Locate the cell with the specified text and output its (X, Y) center coordinate. 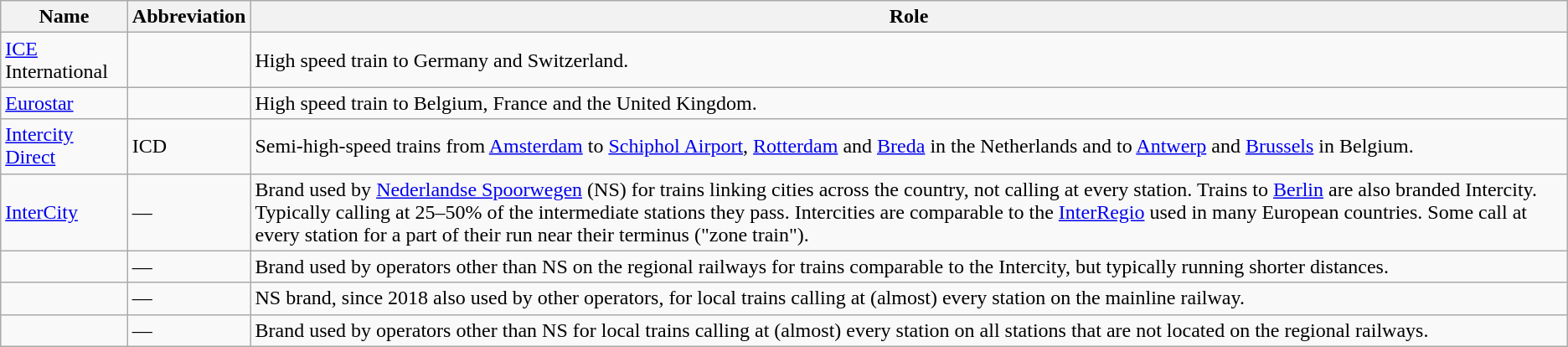
Brand used by operators other than NS on the regional railways for trains comparable to the Intercity, but typically running shorter distances. (909, 267)
Name (64, 17)
Semi-high-speed trains from Amsterdam to Schiphol Airport, Rotterdam and Breda in the Netherlands and to Antwerp and Brussels in Belgium. (909, 146)
ICD (189, 146)
Eurostar (64, 103)
Intercity Direct (64, 146)
Abbreviation (189, 17)
InterCity (64, 212)
High speed train to Germany and Switzerland. (909, 60)
Role (909, 17)
ICE International (64, 60)
High speed train to Belgium, France and the United Kingdom. (909, 103)
NS brand, since 2018 also used by other operators, for local trains calling at (almost) every station on the mainline railway. (909, 298)
